Scan for the cell matching the given text and deliver its (x, y) coordinate at center. 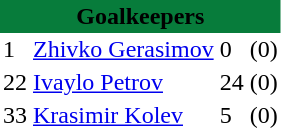
22 (15, 82)
24 (232, 82)
0 (232, 50)
Ivaylo Petrov (124, 82)
Zhivko Gerasimov (124, 50)
1 (15, 50)
Goalkeepers (140, 16)
